Search for the cell housing the specified text and yield its (x, y) center coordinate. 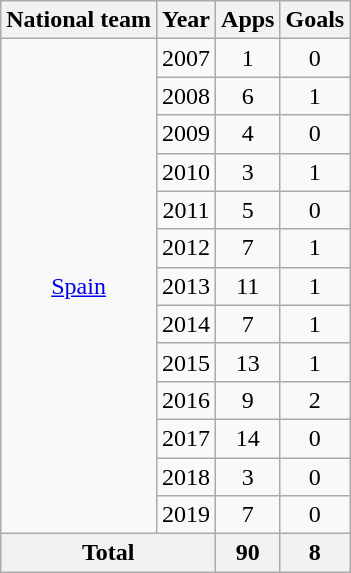
14 (248, 438)
5 (248, 210)
90 (248, 553)
9 (248, 400)
2014 (186, 324)
Apps (248, 20)
Spain (79, 286)
National team (79, 20)
2 (315, 400)
2009 (186, 134)
2007 (186, 58)
2011 (186, 210)
2015 (186, 362)
2019 (186, 515)
2010 (186, 172)
8 (315, 553)
6 (248, 96)
2013 (186, 286)
Year (186, 20)
Total (108, 553)
4 (248, 134)
2018 (186, 477)
11 (248, 286)
2008 (186, 96)
13 (248, 362)
2016 (186, 400)
2012 (186, 248)
Goals (315, 20)
2017 (186, 438)
